Pinpoint the cell where the given text exists, returning its (x, y) midpoint coordinate. 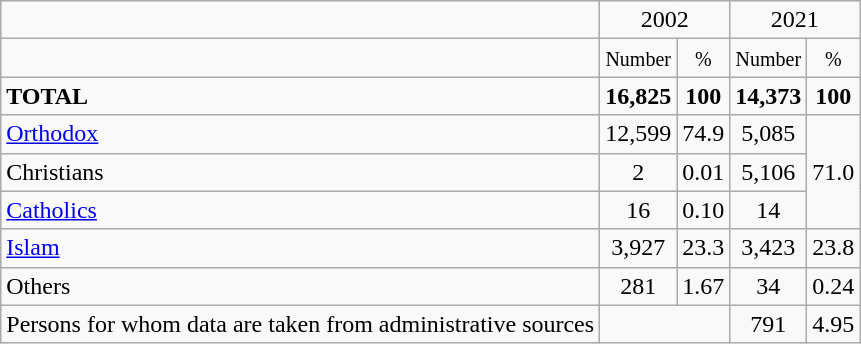
791 (768, 324)
0.01 (704, 172)
23.3 (704, 248)
2021 (795, 20)
TOTAL (300, 96)
16,825 (638, 96)
74.9 (704, 134)
71.0 (834, 172)
16 (638, 210)
0.10 (704, 210)
4.95 (834, 324)
23.8 (834, 248)
5,085 (768, 134)
5,106 (768, 172)
12,599 (638, 134)
Islam (300, 248)
3,927 (638, 248)
34 (768, 286)
281 (638, 286)
Others (300, 286)
Persons for whom data are taken from administrative sources (300, 324)
3,423 (768, 248)
14 (768, 210)
1.67 (704, 286)
Christians (300, 172)
14,373 (768, 96)
2002 (665, 20)
Orthodox (300, 134)
0.24 (834, 286)
Catholics (300, 210)
2 (638, 172)
